From the cell containing the given text, extract its center point as (X, Y) coordinate. 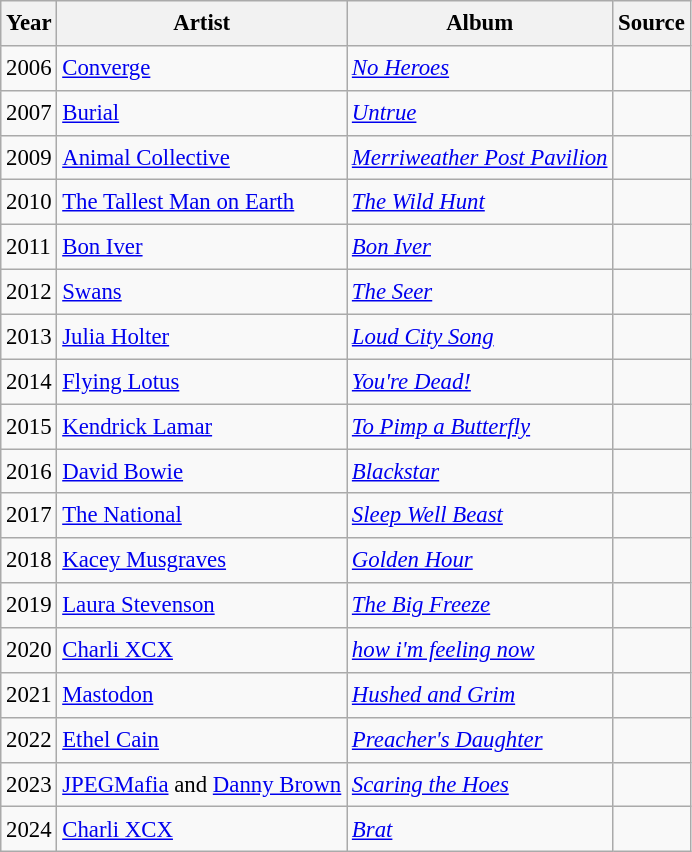
2012 (29, 292)
2021 (29, 696)
Swans (202, 292)
Hushed and Grim (480, 696)
You're Dead! (480, 382)
2007 (29, 114)
The Tallest Man on Earth (202, 202)
how i'm feeling now (480, 650)
JPEGMafia and Danny Brown (202, 784)
2016 (29, 472)
Brat (480, 830)
2006 (29, 68)
Kacey Musgraves (202, 560)
2015 (29, 426)
Animal Collective (202, 158)
Untrue (480, 114)
Year (29, 24)
Sleep Well Beast (480, 516)
Preacher's Daughter (480, 740)
The Seer (480, 292)
2013 (29, 336)
Flying Lotus (202, 382)
The Wild Hunt (480, 202)
2011 (29, 248)
Loud City Song (480, 336)
2017 (29, 516)
2018 (29, 560)
The Big Freeze (480, 606)
Merriweather Post Pavilion (480, 158)
Julia Holter (202, 336)
Burial (202, 114)
2023 (29, 784)
2014 (29, 382)
2020 (29, 650)
2009 (29, 158)
Mastodon (202, 696)
2019 (29, 606)
David Bowie (202, 472)
Laura Stevenson (202, 606)
Converge (202, 68)
The National (202, 516)
2022 (29, 740)
2010 (29, 202)
No Heroes (480, 68)
Ethel Cain (202, 740)
Kendrick Lamar (202, 426)
Blackstar (480, 472)
Golden Hour (480, 560)
To Pimp a Butterfly (480, 426)
Artist (202, 24)
Source (652, 24)
Scaring the Hoes (480, 784)
Album (480, 24)
2024 (29, 830)
